For the text-containing cell, return its midpoint in (x, y) coordinate format. 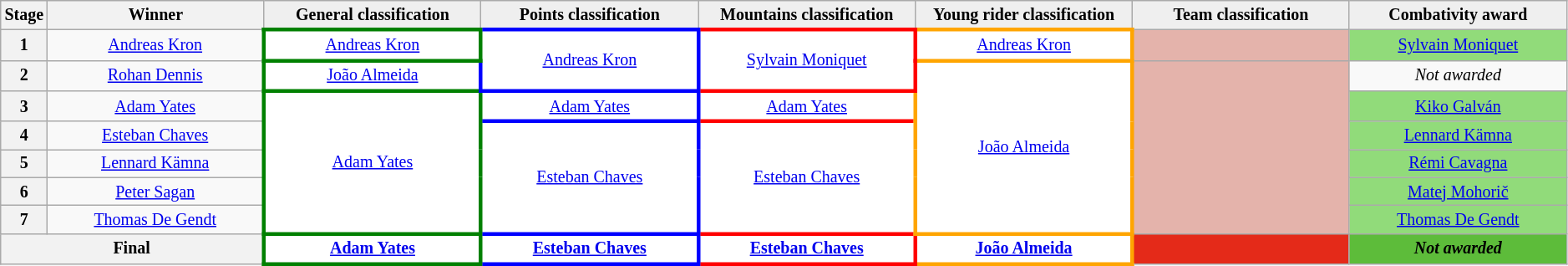
1 (24, 45)
Rohan Dennis (155, 76)
General classification (373, 15)
Stage (24, 15)
Team classification (1241, 15)
Points classification (590, 15)
Rémi Cavagna (1458, 164)
Combativity award (1458, 15)
5 (24, 164)
Winner (155, 15)
6 (24, 191)
Peter Sagan (155, 191)
7 (24, 219)
3 (24, 106)
Kiko Galván (1458, 106)
Matej Mohorič (1458, 191)
Mountains classification (807, 15)
2 (24, 76)
Young rider classification (1024, 15)
4 (24, 136)
Final (132, 248)
